Determine the [x, y] coordinate at the center of the cell enclosing the given text.  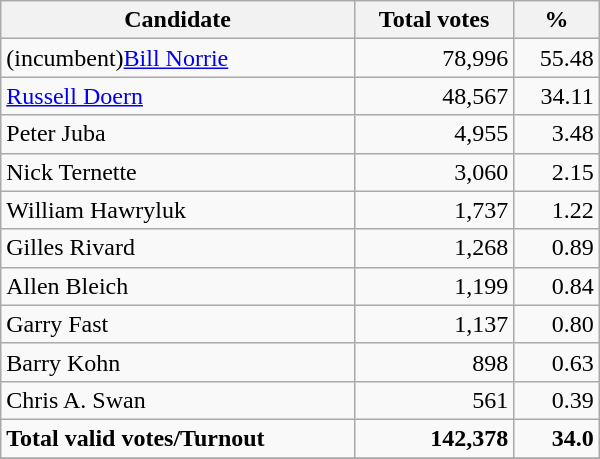
William Hawryluk [178, 210]
Total valid votes/Turnout [178, 438]
Nick Ternette [178, 172]
2.15 [556, 172]
Candidate [178, 20]
% [556, 20]
3.48 [556, 134]
0.89 [556, 248]
34.0 [556, 438]
4,955 [434, 134]
3,060 [434, 172]
Peter Juba [178, 134]
1,199 [434, 286]
Total votes [434, 20]
0.80 [556, 324]
Barry Kohn [178, 362]
55.48 [556, 58]
0.39 [556, 400]
1,137 [434, 324]
1,268 [434, 248]
Gilles Rivard [178, 248]
Allen Bleich [178, 286]
48,567 [434, 96]
Garry Fast [178, 324]
898 [434, 362]
561 [434, 400]
Chris A. Swan [178, 400]
1.22 [556, 210]
142,378 [434, 438]
1,737 [434, 210]
34.11 [556, 96]
0.84 [556, 286]
78,996 [434, 58]
0.63 [556, 362]
(incumbent)Bill Norrie [178, 58]
Russell Doern [178, 96]
